Search for the cell housing the specified text and yield its (X, Y) center coordinate. 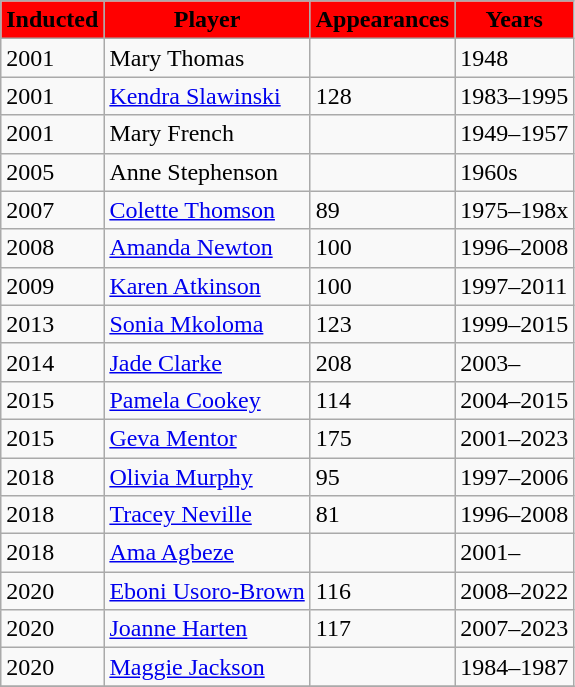
2005 (52, 172)
Ama Agbeze (207, 553)
1983–1995 (514, 96)
175 (382, 438)
Mary French (207, 134)
Karen Atkinson (207, 286)
208 (382, 362)
89 (382, 210)
2014 (52, 362)
123 (382, 324)
2009 (52, 286)
Tracey Neville (207, 515)
Anne Stephenson (207, 172)
Geva Mentor (207, 438)
1984–1987 (514, 667)
Mary Thomas (207, 58)
2001– (514, 553)
2001–2023 (514, 438)
1949–1957 (514, 134)
2008–2022 (514, 591)
Joanne Harten (207, 629)
128 (382, 96)
1975–198x (514, 210)
2003– (514, 362)
2013 (52, 324)
1997–2011 (514, 286)
1948 (514, 58)
1960s (514, 172)
2007 (52, 210)
Colette Thomson (207, 210)
Pamela Cookey (207, 400)
Inducted (52, 20)
Jade Clarke (207, 362)
2007–2023 (514, 629)
Maggie Jackson (207, 667)
Sonia Mkoloma (207, 324)
Appearances (382, 20)
Eboni Usoro-Brown (207, 591)
1997–2006 (514, 477)
1999–2015 (514, 324)
Amanda Newton (207, 248)
114 (382, 400)
Olivia Murphy (207, 477)
Years (514, 20)
2008 (52, 248)
81 (382, 515)
2004–2015 (514, 400)
117 (382, 629)
Player (207, 20)
95 (382, 477)
Kendra Slawinski (207, 96)
116 (382, 591)
